Pinpoint the cell where the given text exists, returning its [x, y] midpoint coordinate. 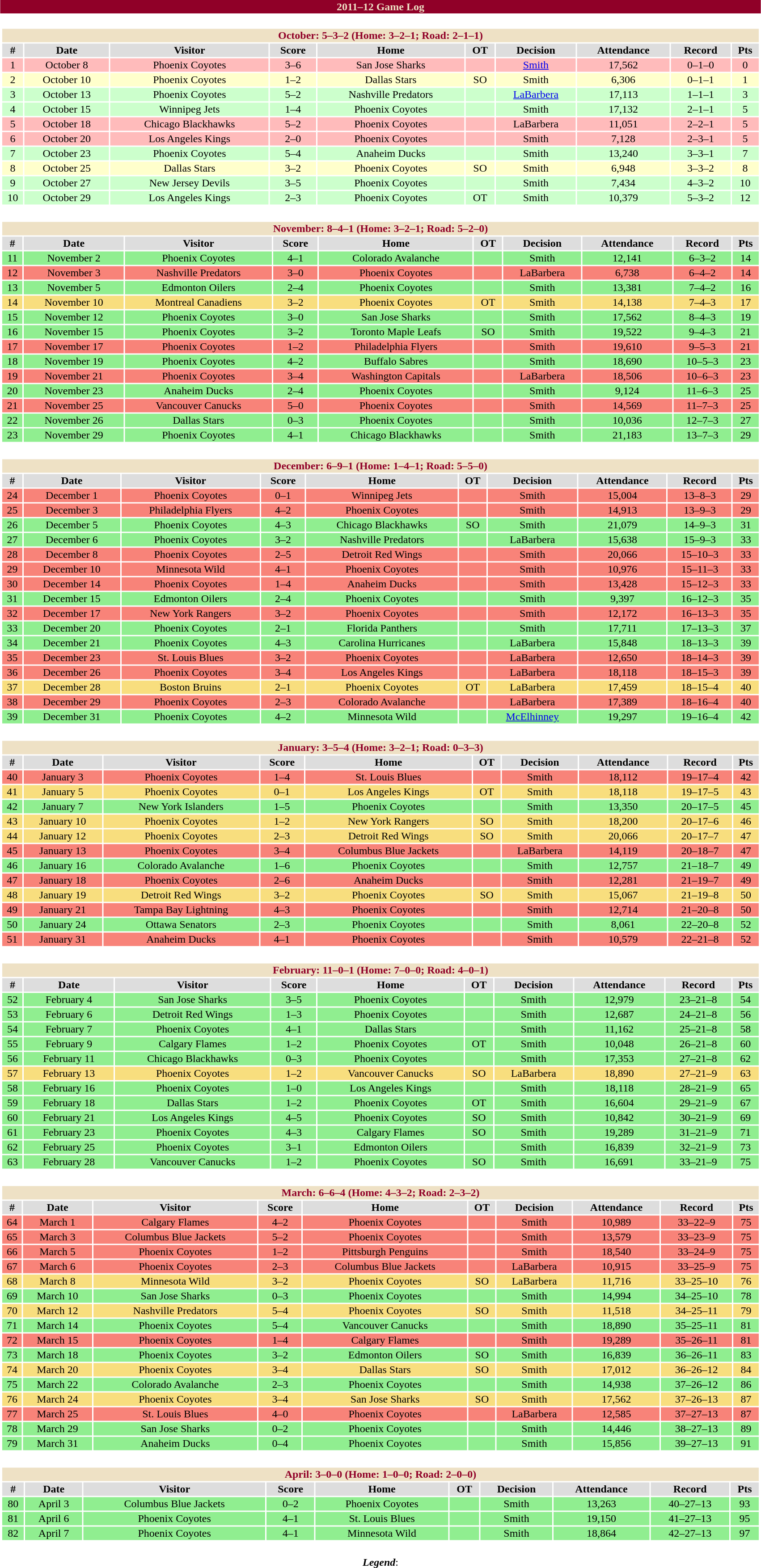
16,691 [619, 1162]
February 18 [69, 1103]
36 [12, 673]
October 18 [67, 124]
80 [13, 1504]
January: 3–5–4 (Home: 3–2–1; Road: 0–3–3) [380, 748]
January 12 [63, 836]
March 14 [58, 1325]
4–5 [294, 1118]
March 8 [58, 1281]
18 [13, 362]
March 18 [58, 1355]
March 15 [58, 1340]
14,994 [616, 1296]
41 [12, 792]
April 6 [54, 1518]
25–21–8 [698, 1029]
November 21 [74, 376]
19–17–4 [700, 777]
19–16–4 [700, 717]
12,979 [619, 1000]
12,650 [622, 658]
36–26–12 [697, 1370]
24–21–8 [698, 1014]
January 24 [63, 925]
11–7–3 [702, 405]
9,124 [627, 391]
December 15 [72, 599]
New York Islanders [181, 807]
13,428 [622, 584]
November 25 [74, 405]
13,381 [627, 287]
27–21–9 [698, 1073]
11,518 [616, 1311]
82 [13, 1534]
10,036 [627, 421]
14,446 [616, 1429]
36–26–11 [697, 1355]
18–15–3 [700, 673]
64 [12, 1222]
January 18 [63, 880]
November 19 [74, 362]
16–12–3 [700, 599]
April 7 [54, 1534]
December 28 [72, 687]
86 [746, 1384]
1–1–1 [700, 94]
October 15 [67, 110]
2–0 [293, 139]
10,379 [623, 198]
January 31 [63, 939]
41–27–13 [690, 1518]
13,263 [601, 1504]
15–10–3 [700, 555]
57 [13, 1073]
9–4–3 [702, 332]
February 28 [69, 1162]
10,048 [619, 1044]
35–26–11 [697, 1340]
14,569 [627, 405]
2–1–1 [700, 110]
20 [13, 391]
17,132 [623, 110]
38 [12, 702]
7–4–3 [702, 303]
Montreal Canadiens [199, 303]
February 4 [69, 1000]
October 29 [67, 198]
8–4–3 [702, 317]
24 [12, 496]
9–5–3 [702, 346]
October 8 [67, 65]
January 3 [63, 777]
93 [744, 1504]
December 10 [72, 569]
35–25–11 [697, 1325]
12,281 [623, 880]
4 [13, 110]
74 [12, 1370]
Pittsburgh Penguins [385, 1252]
13–9–3 [700, 510]
October 13 [67, 94]
20–18–7 [700, 851]
1–3 [294, 1014]
January 5 [63, 792]
2–2–1 [700, 124]
2 [13, 80]
November 26 [74, 421]
17,459 [622, 687]
December 14 [72, 584]
February: 11–0–1 (Home: 7–0–0; Road: 4–0–1) [380, 970]
32 [12, 614]
19,522 [627, 332]
13,579 [616, 1237]
18,112 [623, 777]
22–21–8 [700, 939]
89 [746, 1429]
34–25–10 [697, 1296]
20–17–5 [700, 807]
72 [12, 1340]
March 25 [58, 1414]
15–11–3 [700, 569]
December 21 [72, 643]
11 [13, 258]
21–19–8 [700, 895]
15 [13, 317]
November 15 [74, 332]
15,856 [616, 1443]
New Jersey Devils [190, 183]
33–23–9 [697, 1237]
April 3 [54, 1504]
11,716 [616, 1281]
14,938 [616, 1384]
December 29 [72, 702]
January 19 [63, 895]
December 6 [72, 540]
38–27–13 [697, 1429]
18–13–3 [700, 643]
Boston Bruins [190, 687]
2011–12 Game Log [380, 7]
November 23 [74, 391]
13,350 [623, 807]
10,976 [622, 569]
2–6 [282, 880]
12,687 [619, 1014]
17,711 [622, 628]
12,141 [627, 258]
12–7–3 [702, 421]
3–3–2 [700, 169]
51 [12, 939]
1–0 [294, 1088]
2–5 [283, 555]
March 20 [58, 1370]
18–16–4 [700, 702]
17–13–3 [700, 628]
October: 5–3–2 (Home: 3–2–1; Road: 2–1–1) [380, 35]
68 [12, 1281]
15–9–3 [700, 540]
December 26 [72, 673]
13,240 [623, 153]
January 16 [63, 866]
19,610 [627, 346]
48 [12, 895]
33–25–10 [697, 1281]
February 23 [69, 1132]
12,585 [616, 1414]
33–25–9 [697, 1266]
11,162 [619, 1029]
February 25 [69, 1147]
November 3 [74, 273]
October 10 [67, 80]
March 5 [58, 1252]
Toronto Maple Leafs [396, 332]
10–5–3 [702, 362]
83 [746, 1355]
1–6 [282, 866]
November 29 [74, 435]
20–17–7 [700, 836]
13–8–3 [700, 496]
Tampa Bay Lightning [181, 910]
18,690 [627, 362]
March 12 [58, 1311]
3–1 [294, 1147]
12,172 [622, 614]
30 [12, 584]
January 10 [63, 821]
November 10 [74, 303]
February 6 [69, 1014]
19–17–5 [700, 792]
13–7–3 [702, 435]
59 [13, 1103]
40–27–13 [690, 1504]
October 20 [67, 139]
29–21–9 [698, 1103]
Florida Panthers [382, 628]
9 [13, 183]
17,389 [622, 702]
61 [13, 1132]
55 [13, 1044]
17,012 [616, 1370]
0 [745, 65]
22 [13, 421]
18,864 [601, 1534]
28 [12, 555]
6 [13, 139]
42–27–13 [690, 1534]
18–15–4 [700, 687]
33–22–9 [697, 1222]
December 5 [72, 525]
44 [12, 836]
70 [12, 1311]
February 7 [69, 1029]
December 31 [72, 717]
March 10 [58, 1296]
9,397 [622, 599]
53 [13, 1014]
March 24 [58, 1399]
37–26–12 [697, 1384]
15,638 [622, 540]
10,989 [616, 1222]
10,842 [619, 1118]
11–6–3 [702, 391]
3–3–1 [700, 153]
18,540 [616, 1252]
34–25–11 [697, 1311]
21–20–8 [700, 910]
7,128 [623, 139]
December 20 [72, 628]
16–13–3 [700, 614]
January 7 [63, 807]
37–27–13 [697, 1414]
6–4–2 [702, 273]
33–21–9 [698, 1162]
20–17–6 [700, 821]
26 [12, 525]
1–5 [282, 807]
6–3–2 [702, 258]
February 11 [69, 1059]
October 25 [67, 169]
November 5 [74, 287]
November: 8–4–1 (Home: 3–2–1; Road: 5–2–0) [380, 228]
19,297 [622, 717]
March: 6–6–4 (Home: 4–3–2; Road: 2–3–2) [380, 1193]
15,067 [623, 895]
11,051 [623, 124]
8,061 [623, 925]
December 3 [72, 510]
October 27 [67, 183]
15,848 [622, 643]
6,306 [623, 80]
0–4 [280, 1443]
5–3–2 [700, 198]
28–21–9 [698, 1088]
March 22 [58, 1384]
30–21–9 [698, 1118]
January 21 [63, 910]
26–21–8 [698, 1044]
0–1–0 [700, 65]
31–21–9 [698, 1132]
15,004 [622, 496]
December: 6–9–1 (Home: 1–4–1; Road: 5–5–0) [380, 466]
91 [746, 1443]
April: 3–0–0 (Home: 1–0–0; Road: 2–0–0) [380, 1475]
March 6 [58, 1266]
33–24–9 [697, 1252]
21,079 [622, 525]
3–6 [293, 65]
McElhinney [532, 717]
6,948 [623, 169]
14,119 [623, 851]
March 29 [58, 1429]
February 16 [69, 1088]
10,579 [623, 939]
5–0 [296, 405]
4–0 [280, 1414]
7–4–2 [702, 287]
November 17 [74, 346]
18,506 [627, 376]
39–27–13 [697, 1443]
10,915 [616, 1266]
77 [12, 1414]
12,757 [623, 866]
97 [744, 1534]
December 23 [72, 658]
November 12 [74, 317]
12,714 [623, 910]
December 1 [72, 496]
March 3 [58, 1237]
10–6–3 [702, 376]
2–3–1 [700, 139]
15–12–3 [700, 584]
7,434 [623, 183]
February 21 [69, 1118]
4–3–2 [700, 183]
19,150 [601, 1518]
17,353 [619, 1059]
13 [13, 287]
February 9 [69, 1044]
Buffalo Sabres [396, 362]
23–21–8 [698, 1000]
March 1 [58, 1222]
December 8 [72, 555]
18–14–3 [700, 658]
February 13 [69, 1073]
14,138 [627, 303]
October 23 [67, 153]
14,913 [622, 510]
37–26–13 [697, 1399]
84 [746, 1370]
32–21–9 [698, 1147]
34 [12, 643]
Ottawa Senators [181, 925]
14–9–3 [700, 525]
21,183 [627, 435]
March 31 [58, 1443]
66 [12, 1252]
Carolina Hurricanes [382, 643]
6,738 [627, 273]
0–1–1 [700, 80]
21–19–7 [700, 880]
January 13 [63, 851]
22–20–8 [700, 925]
95 [744, 1518]
27–21–8 [698, 1059]
November 2 [74, 258]
21–18–7 [700, 866]
17,113 [623, 94]
16,604 [619, 1103]
18,200 [623, 821]
Washington Capitals [396, 376]
December 17 [72, 614]
